Output the (x, y) coordinate of the center of the cell containing the given text.  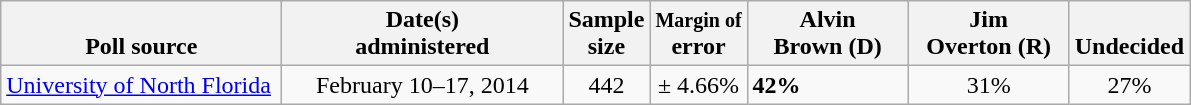
JimOverton (R) (988, 34)
AlvinBrown (D) (828, 34)
Samplesize (606, 34)
442 (606, 85)
Date(s)administered (422, 34)
27% (1129, 85)
31% (988, 85)
42% (828, 85)
University of North Florida (142, 85)
Undecided (1129, 34)
Margin oferror (698, 34)
± 4.66% (698, 85)
February 10–17, 2014 (422, 85)
Poll source (142, 34)
